Determine the [X, Y] coordinate at the center of the cell enclosing the given text.  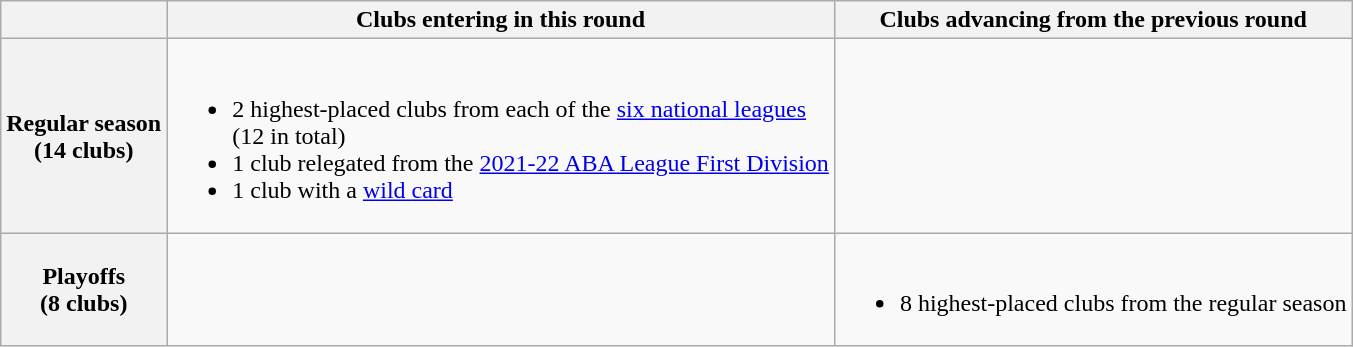
Playoffs(8 clubs) [84, 290]
Regular season(14 clubs) [84, 136]
Clubs advancing from the previous round [1093, 20]
Clubs entering in this round [501, 20]
8 highest-placed clubs from the regular season [1093, 290]
